Output the (x, y) coordinate of the center of the cell containing the given text.  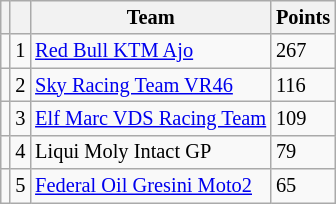
79 (303, 152)
267 (303, 51)
Federal Oil Gresini Moto2 (150, 186)
5 (20, 186)
116 (303, 85)
2 (20, 85)
Elf Marc VDS Racing Team (150, 118)
65 (303, 186)
3 (20, 118)
Points (303, 17)
Liqui Moly Intact GP (150, 152)
4 (20, 152)
Red Bull KTM Ajo (150, 51)
Sky Racing Team VR46 (150, 85)
Team (150, 17)
1 (20, 51)
109 (303, 118)
